Return (x, y) of the center of cell containing provided text 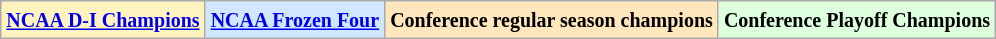
NCAA D-I Champions (103, 20)
Conference Playoff Champions (856, 20)
NCAA Frozen Four (295, 20)
Conference regular season champions (552, 20)
